Return the (x, y) coordinate for the center point of the cell that contains the specified text.  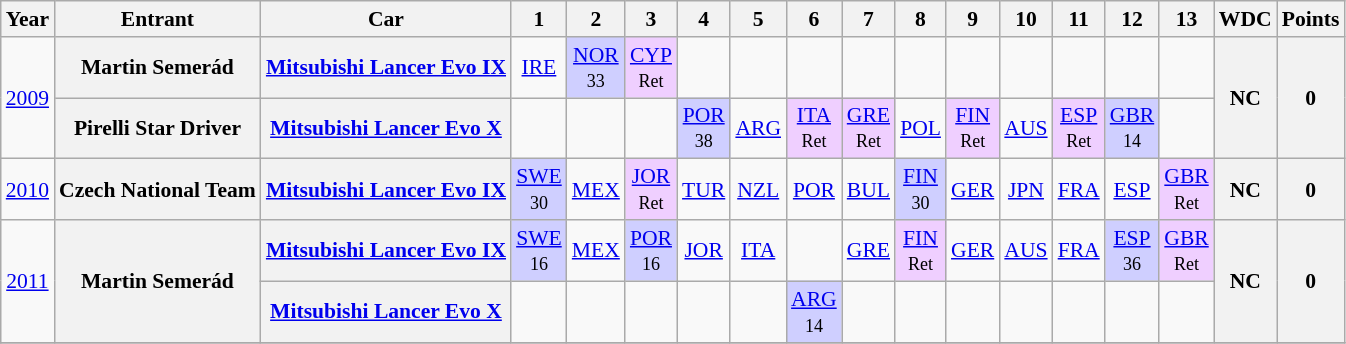
Car (386, 19)
ARG (758, 128)
FIN30 (920, 190)
NOR33 (596, 68)
5 (758, 19)
ESP36 (1132, 250)
2 (596, 19)
Year (28, 19)
4 (704, 19)
GRE (868, 250)
2011 (28, 281)
Points (1311, 19)
POR16 (651, 250)
ITA (758, 250)
12 (1132, 19)
ITARet (814, 128)
JOR (704, 250)
TUR (704, 190)
GRERet (868, 128)
ESPRet (1079, 128)
Entrant (158, 19)
2010 (28, 190)
3 (651, 19)
POR38 (704, 128)
ARG14 (814, 312)
Czech National Team (158, 190)
13 (1186, 19)
Pirelli Star Driver (158, 128)
IRE (539, 68)
BUL (868, 190)
NZL (758, 190)
6 (814, 19)
7 (868, 19)
GBR14 (1132, 128)
1 (539, 19)
POL (920, 128)
9 (972, 19)
POR (814, 190)
SWE16 (539, 250)
8 (920, 19)
WDC (1246, 19)
2009 (28, 98)
SWE30 (539, 190)
ESP (1132, 190)
JORRet (651, 190)
JPN (1026, 190)
CYPRet (651, 68)
11 (1079, 19)
10 (1026, 19)
